Capture the cell that displays the provided text and extract its (X, Y) central coordinate. 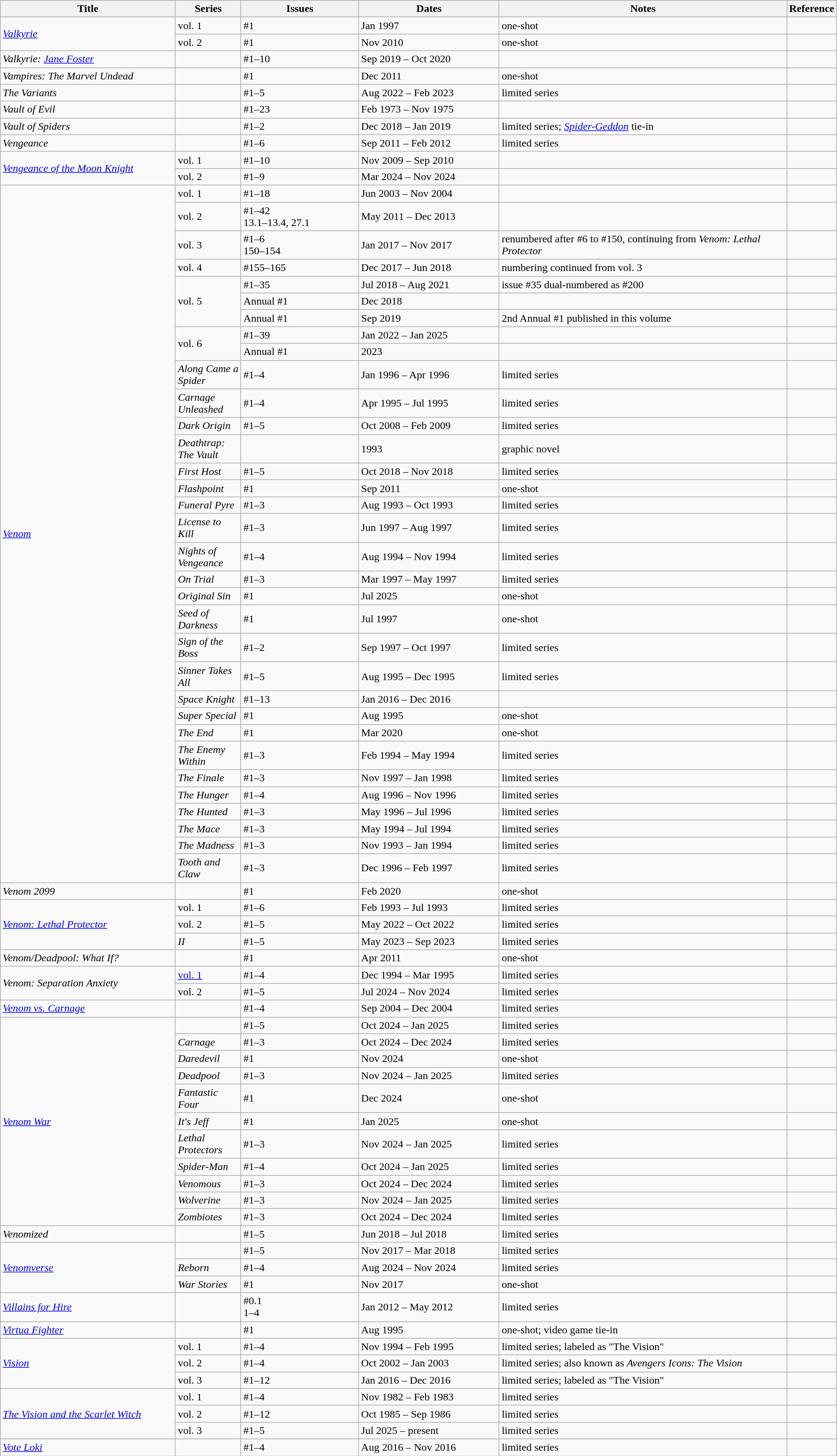
The Hunted (208, 812)
Nov 2009 – Sep 2010 (429, 160)
Jul 2024 – Nov 2024 (429, 992)
Feb 1993 – Jul 1993 (429, 908)
renumbered after #6 to #150, continuing from Venom: Lethal Protector (643, 245)
The Variants (88, 93)
The Hunger (208, 795)
limited series; Spider-Geddon tie-in (643, 126)
Lethal Protectors (208, 1144)
License to Kill (208, 528)
Mar 2024 – Nov 2024 (429, 177)
Dec 2018 – Jan 2019 (429, 126)
Nov 2010 (429, 42)
#1–9 (300, 177)
Space Knight (208, 699)
Sep 2011 (429, 488)
Jan 2022 – Jan 2025 (429, 335)
Dates (429, 9)
Vault of Spiders (88, 126)
Deadpool (208, 1076)
Oct 2008 – Feb 2009 (429, 426)
Valkyrie (88, 34)
Nov 1994 – Feb 1995 (429, 1347)
vol. 6 (208, 343)
Aug 1994 – Nov 1994 (429, 556)
Wolverine (208, 1200)
The End (208, 733)
Aug 2024 – Nov 2024 (429, 1268)
Jul 2025 (429, 596)
#155–165 (300, 268)
The Enemy Within (208, 756)
Jan 2017 – Nov 2017 (429, 245)
Fantastic Four (208, 1098)
#1–6150–154 (300, 245)
Vision (88, 1363)
Flashpoint (208, 488)
Mar 2020 (429, 733)
Notes (643, 9)
Nov 1993 – Jan 1994 (429, 845)
#0.11–4 (300, 1307)
The Vision and the Scarlet Witch (88, 1414)
Reference (811, 9)
Jul 2018 – Aug 2021 (429, 285)
Aug 1996 – Nov 1996 (429, 795)
Jan 1996 – Apr 1996 (429, 374)
It's Jeff (208, 1121)
vol. 4 (208, 268)
2nd Annual #1 published in this volume (643, 318)
Venom: Separation Anxiety (88, 983)
Jul 1997 (429, 619)
Deathtrap: The Vault (208, 448)
Nights of Vengeance (208, 556)
Seed of Darkness (208, 619)
Aug 1993 – Oct 1993 (429, 505)
The Madness (208, 845)
Feb 1973 – Nov 1975 (429, 109)
Dec 2011 (429, 76)
Vengeance of the Moon Knight (88, 168)
Jun 1997 – Aug 1997 (429, 528)
Feb 1994 – May 1994 (429, 756)
Vault of Evil (88, 109)
Venom War (88, 1121)
Original Sin (208, 596)
Aug 2016 – Nov 2016 (429, 1447)
Jan 2025 (429, 1121)
Dec 2017 – Jun 2018 (429, 268)
Vengeance (88, 143)
Aug 1995 – Dec 1995 (429, 676)
Nov 2017 – Mar 2018 (429, 1251)
Venom (88, 534)
#1–39 (300, 335)
Along Came a Spider (208, 374)
#1–35 (300, 285)
one-shot; video game tie-in (643, 1330)
Jul 2025 – present (429, 1430)
II (208, 941)
May 1996 – Jul 1996 (429, 812)
Venomous (208, 1183)
Vote Loki (88, 1447)
Tooth and Claw (208, 868)
Villains for Hire (88, 1307)
Title (88, 9)
issue #35 dual-numbered as #200 (643, 285)
Jan 2012 – May 2012 (429, 1307)
Daredevil (208, 1059)
Venomverse (88, 1268)
Spider-Man (208, 1166)
Apr 1995 – Jul 1995 (429, 403)
Dark Origin (208, 426)
Nov 1982 – Feb 1983 (429, 1397)
Jan 1997 (429, 26)
Oct 2002 – Jan 2003 (429, 1363)
#1–13 (300, 699)
#1–18 (300, 193)
numbering continued from vol. 3 (643, 268)
vol. 5 (208, 301)
Nov 2017 (429, 1284)
Dec 1994 – Mar 1995 (429, 975)
Apr 2011 (429, 958)
Venom 2099 (88, 891)
Series (208, 9)
Virtua Fighter (88, 1330)
May 2022 – Oct 2022 (429, 925)
Nov 2024 (429, 1059)
Valkyrie: Jane Foster (88, 59)
graphic novel (643, 448)
Oct 1985 – Sep 1986 (429, 1414)
Mar 1997 – May 1997 (429, 579)
Venom vs. Carnage (88, 1008)
Aug 2022 – Feb 2023 (429, 93)
#1–4213.1–13.4, 27.1 (300, 216)
May 1994 – Jul 1994 (429, 828)
May 2011 – Dec 2013 (429, 216)
The Finale (208, 778)
Sep 1997 – Oct 1997 (429, 648)
May 2023 – Sep 2023 (429, 941)
Venom/Deadpool: What If? (88, 958)
Funeral Pyre (208, 505)
First Host (208, 471)
Jun 2003 – Nov 2004 (429, 193)
Super Special (208, 716)
2023 (429, 352)
Carnage Unleashed (208, 403)
1993 (429, 448)
Venom: Lethal Protector (88, 925)
Carnage (208, 1042)
Feb 2020 (429, 891)
Venomized (88, 1234)
Nov 1997 – Jan 1998 (429, 778)
War Stories (208, 1284)
Dec 2024 (429, 1098)
Sign of the Boss (208, 648)
Issues (300, 9)
#1–23 (300, 109)
Sep 2004 – Dec 2004 (429, 1008)
Sinner Takes All (208, 676)
Zombiotes (208, 1217)
Vampires: The Marvel Undead (88, 76)
The Mace (208, 828)
Sep 2011 – Feb 2012 (429, 143)
Sep 2019 (429, 318)
Sep 2019 – Oct 2020 (429, 59)
Jun 2018 – Jul 2018 (429, 1234)
Reborn (208, 1268)
Dec 1996 – Feb 1997 (429, 868)
Oct 2018 – Nov 2018 (429, 471)
On Trial (208, 579)
limited series; also known as Avengers Icons: The Vision (643, 1363)
Dec 2018 (429, 301)
